Detect which cell encompasses the target text, then output its (x, y) center coordinate. 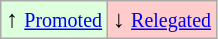
↓ Relegated (162, 20)
↑ Promoted (54, 20)
